Pinpoint the cell where the given text exists, returning its [X, Y] midpoint coordinate. 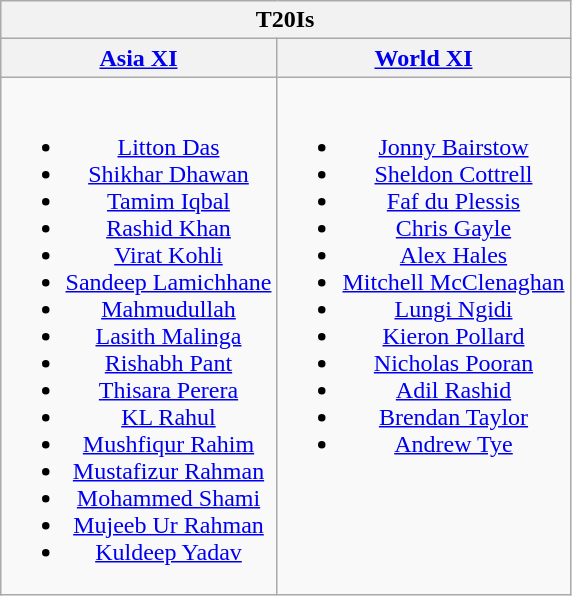
Asia XI [138, 58]
World XI [424, 58]
T20Is [285, 20]
